Capture the cell that displays the provided text and extract its [X, Y] central coordinate. 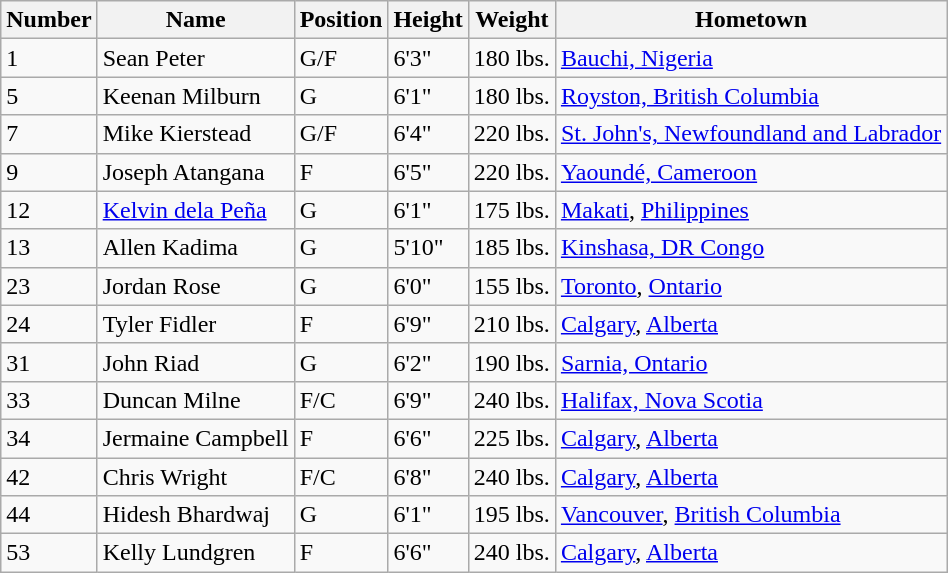
St. John's, Newfoundland and Labrador [750, 134]
Sean Peter [196, 58]
Tyler Fidler [196, 324]
6'4" [428, 134]
9 [49, 172]
Jermaine Campbell [196, 438]
Kelvin dela Peña [196, 210]
Kinshasa, DR Congo [750, 248]
23 [49, 286]
210 lbs. [512, 324]
12 [49, 210]
Sarnia, Ontario [750, 362]
42 [49, 477]
Joseph Atangana [196, 172]
5'10" [428, 248]
Royston, British Columbia [750, 96]
195 lbs. [512, 515]
6'3" [428, 58]
Hidesh Bhardwaj [196, 515]
44 [49, 515]
34 [49, 438]
6'5" [428, 172]
31 [49, 362]
Kelly Lundgren [196, 553]
Keenan Milburn [196, 96]
Hometown [750, 20]
John Riad [196, 362]
Mike Kierstead [196, 134]
Chris Wright [196, 477]
Height [428, 20]
Weight [512, 20]
Halifax, Nova Scotia [750, 400]
5 [49, 96]
Vancouver, British Columbia [750, 515]
155 lbs. [512, 286]
6'2" [428, 362]
6'0" [428, 286]
53 [49, 553]
33 [49, 400]
190 lbs. [512, 362]
Bauchi, Nigeria [750, 58]
Position [341, 20]
7 [49, 134]
1 [49, 58]
Jordan Rose [196, 286]
Duncan Milne [196, 400]
185 lbs. [512, 248]
Name [196, 20]
6'8" [428, 477]
Yaoundé, Cameroon [750, 172]
Toronto, Ontario [750, 286]
175 lbs. [512, 210]
24 [49, 324]
225 lbs. [512, 438]
Makati, Philippines [750, 210]
Allen Kadima [196, 248]
Number [49, 20]
13 [49, 248]
